Pinpoint the cell where the given text exists, returning its (X, Y) midpoint coordinate. 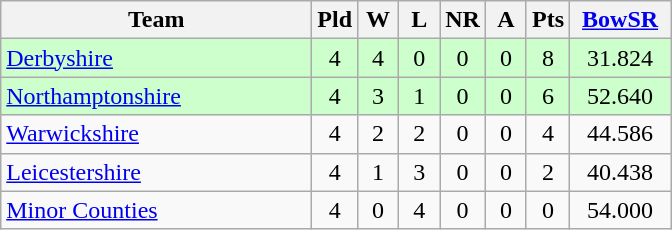
Pld (335, 20)
8 (548, 58)
Minor Counties (156, 210)
Pts (548, 20)
54.000 (620, 210)
Team (156, 20)
6 (548, 96)
40.438 (620, 172)
Leicestershire (156, 172)
NR (463, 20)
A (506, 20)
52.640 (620, 96)
31.824 (620, 58)
L (420, 20)
BowSR (620, 20)
Warwickshire (156, 134)
Northamptonshire (156, 96)
Derbyshire (156, 58)
44.586 (620, 134)
W (378, 20)
